Locate the cell with the specified text and output its (x, y) center coordinate. 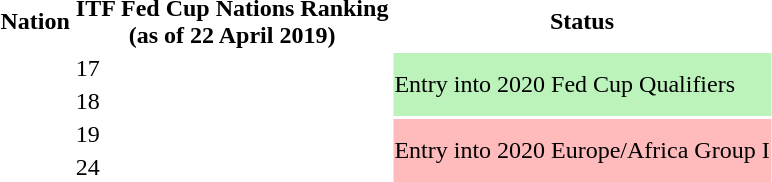
Entry into 2020 Europe/Africa Group I (582, 150)
17 (232, 68)
Entry into 2020 Fed Cup Qualifiers (582, 84)
19 (232, 134)
24 (232, 167)
18 (232, 101)
